Scan for the cell matching the given text and deliver its (X, Y) coordinate at center. 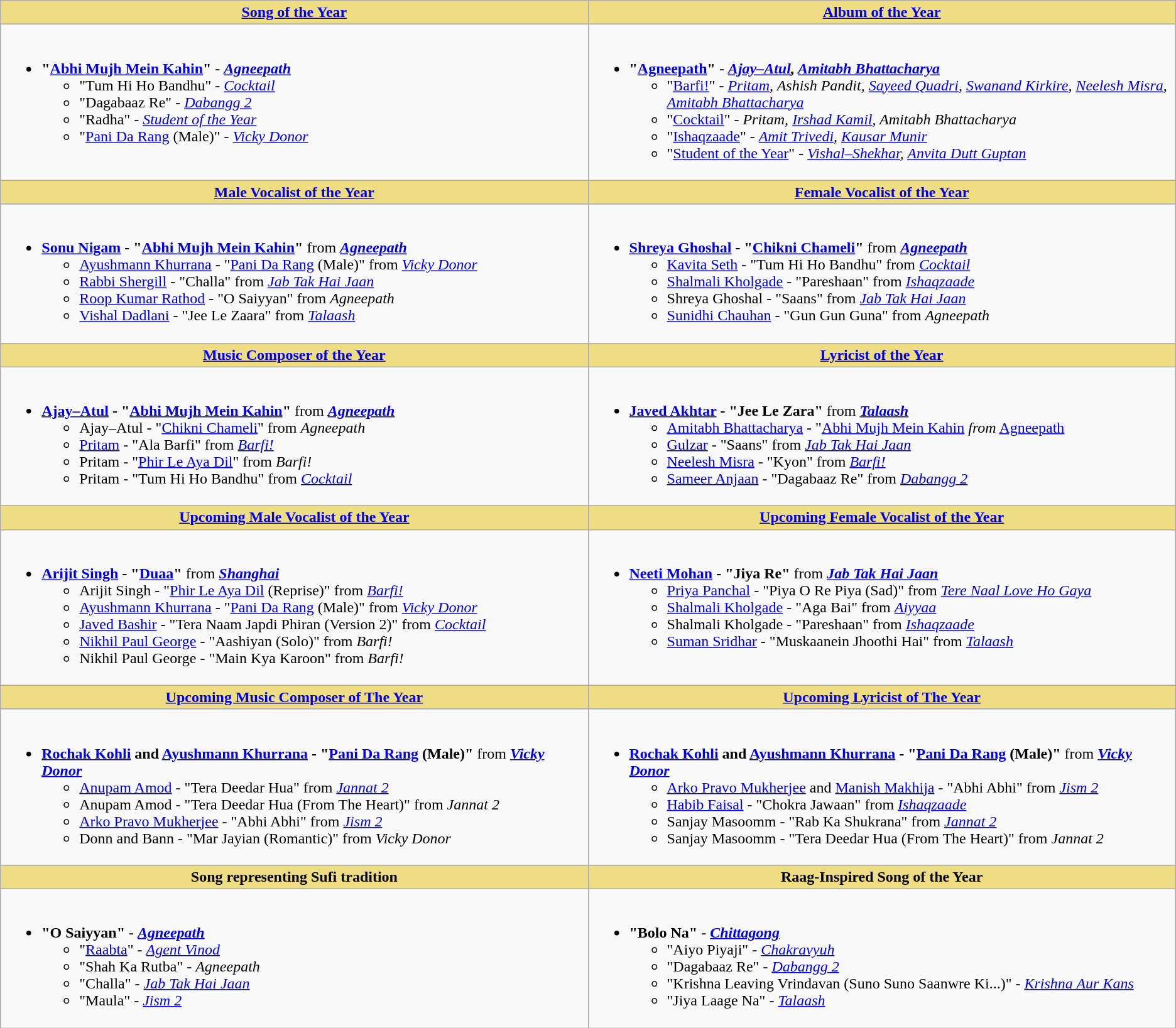
Music Composer of the Year (294, 355)
Lyricist of the Year (882, 355)
Male Vocalist of the Year (294, 192)
Upcoming Lyricist of The Year (882, 697)
Album of the Year (882, 13)
"O Saiyyan" - Agneepath"Raabta" - Agent Vinod"Shah Ka Rutba" - Agneepath"Challa" - Jab Tak Hai Jaan"Maula" - Jism 2 (294, 958)
Upcoming Music Composer of The Year (294, 697)
Raag-Inspired Song of the Year (882, 877)
Song representing Sufi tradition (294, 877)
Upcoming Female Vocalist of the Year (882, 517)
Female Vocalist of the Year (882, 192)
Upcoming Male Vocalist of the Year (294, 517)
Song of the Year (294, 13)
